From the cell containing the given text, extract its center point as (X, Y) coordinate. 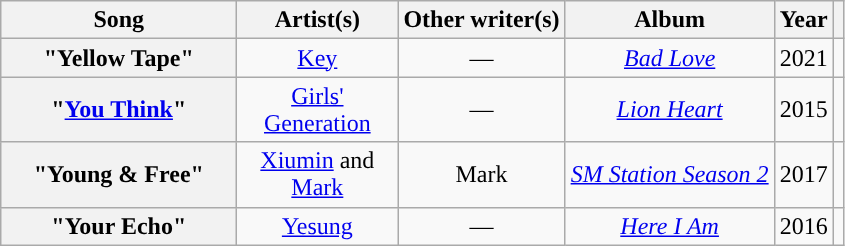
"Young & Free" (119, 174)
Album (670, 20)
Girls' Generation (318, 110)
Here I Am (670, 226)
"You Think" (119, 110)
2016 (804, 226)
2021 (804, 58)
"Your Echo" (119, 226)
Xiumin and Mark (318, 174)
"Yellow Tape" (119, 58)
Mark (482, 174)
2017 (804, 174)
SM Station Season 2 (670, 174)
Lion Heart (670, 110)
Year (804, 20)
Other writer(s) (482, 20)
Bad Love (670, 58)
Artist(s) (318, 20)
Song (119, 20)
Yesung (318, 226)
Key (318, 58)
2015 (804, 110)
